Return [X, Y] of the center of cell containing provided text 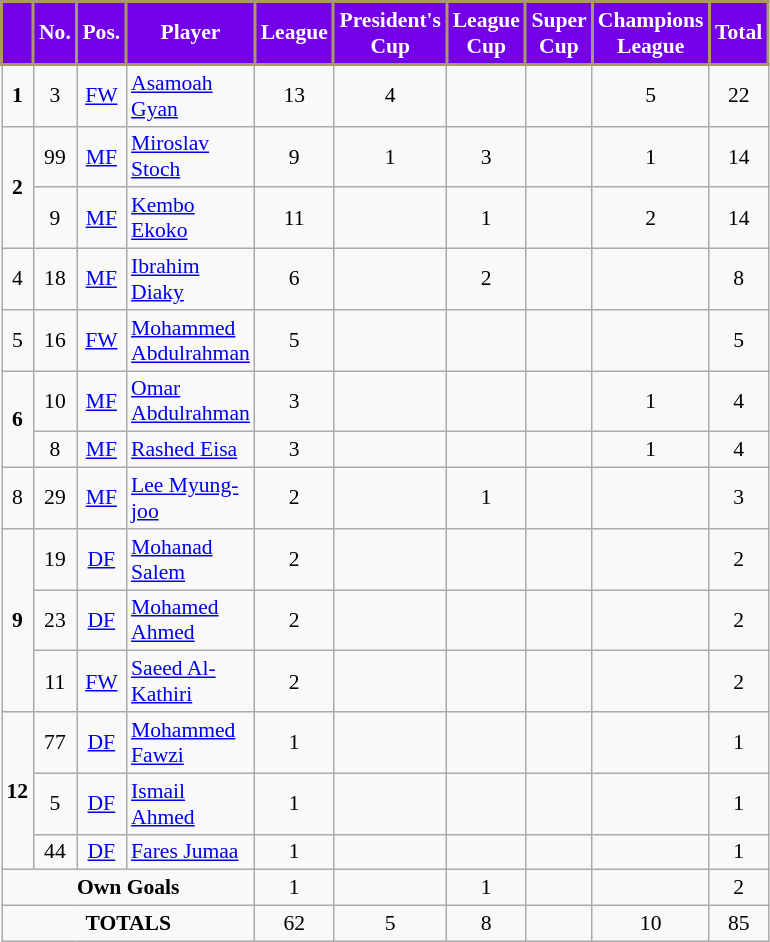
Mohamed Ahmed [190, 620]
Rashed Eisa [190, 450]
Player [190, 34]
77 [54, 742]
85 [738, 924]
League [294, 34]
Champions League [650, 34]
23 [54, 620]
44 [54, 852]
Miroslav Stoch [190, 156]
Saeed Al-Kathiri [190, 682]
Lee Myung-joo [190, 498]
18 [54, 280]
No. [54, 34]
16 [54, 340]
Fares Jumaa [190, 852]
22 [738, 96]
Kembo Ekoko [190, 218]
Ibrahim Diaky [190, 280]
29 [54, 498]
99 [54, 156]
Omar Abdulrahman [190, 402]
19 [54, 560]
TOTALS [128, 924]
Ismail Ahmed [190, 804]
13 [294, 96]
Pos. [102, 34]
62 [294, 924]
Own Goals [128, 888]
Mohammed Fawzi [190, 742]
Asamoah Gyan [190, 96]
Mohammed Abdulrahman [190, 340]
Mohanad Salem [190, 560]
League Cup [486, 34]
President's Cup [390, 34]
Super Cup [559, 34]
Total [738, 34]
12 [18, 791]
